Determine the (X, Y) coordinate at the center of the cell enclosing the given text.  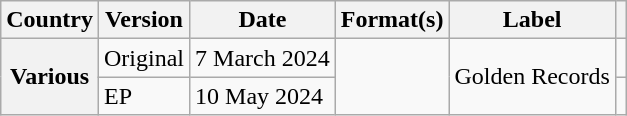
10 May 2024 (263, 96)
Original (144, 58)
EP (144, 96)
Various (50, 77)
Country (50, 20)
Format(s) (392, 20)
7 March 2024 (263, 58)
Golden Records (532, 77)
Label (532, 20)
Version (144, 20)
Date (263, 20)
